Return the (x, y) coordinate for the center point of the cell that contains the specified text.  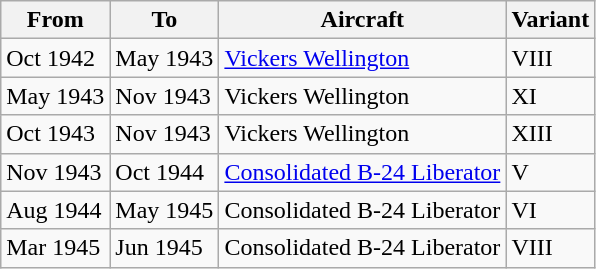
Variant (550, 20)
XIII (550, 134)
Oct 1944 (164, 172)
Jun 1945 (164, 248)
Oct 1942 (56, 58)
XI (550, 96)
V (550, 172)
Aug 1944 (56, 210)
VI (550, 210)
From (56, 20)
May 1945 (164, 210)
Mar 1945 (56, 248)
Oct 1943 (56, 134)
To (164, 20)
Aircraft (362, 20)
